Scan for the cell matching the given text and deliver its (X, Y) coordinate at center. 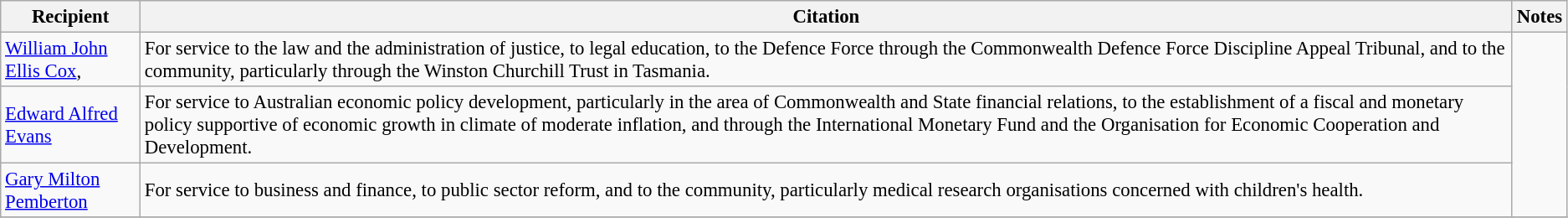
Recipient (70, 17)
Notes (1540, 17)
Gary Milton Pemberton (70, 191)
Edward Alfred Evans (70, 125)
William John Ellis Cox, (70, 60)
Citation (826, 17)
